Extract the (X, Y) coordinate from the center of the cell holding the provided text.  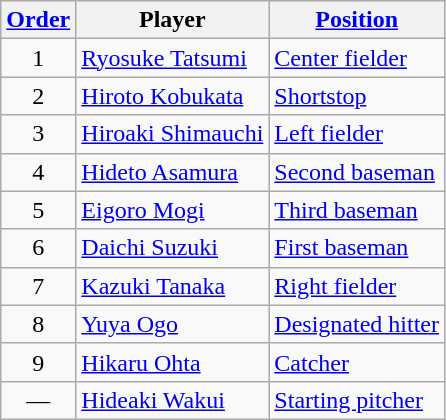
8 (38, 324)
Position (357, 20)
Third baseman (357, 210)
Yuya Ogo (172, 324)
Starting pitcher (357, 400)
Designated hitter (357, 324)
Kazuki Tanaka (172, 286)
3 (38, 134)
9 (38, 362)
Hiroto Kobukata (172, 96)
Left fielder (357, 134)
Hideaki Wakui (172, 400)
Ryosuke Tatsumi (172, 58)
Second baseman (357, 172)
Shortstop (357, 96)
Daichi Suzuki (172, 248)
Center fielder (357, 58)
Hiroaki Shimauchi (172, 134)
6 (38, 248)
1 (38, 58)
Hikaru Ohta (172, 362)
5 (38, 210)
Order (38, 20)
Hideto Asamura (172, 172)
First baseman (357, 248)
7 (38, 286)
Eigoro Mogi (172, 210)
— (38, 400)
Catcher (357, 362)
2 (38, 96)
Player (172, 20)
Right fielder (357, 286)
4 (38, 172)
